Determine the [x, y] coordinate at the center of the cell enclosing the given text.  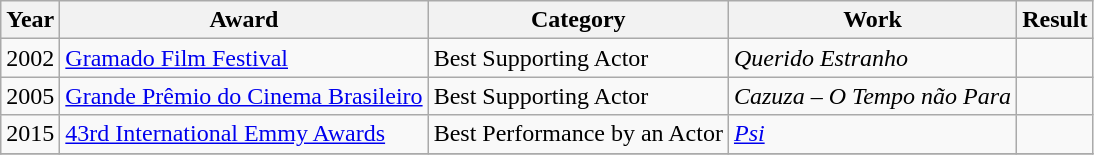
Award [244, 20]
Best Performance by an Actor [578, 134]
2002 [30, 58]
Querido Estranho [872, 58]
43rd International Emmy Awards [244, 134]
Work [872, 20]
Year [30, 20]
2005 [30, 96]
Category [578, 20]
2015 [30, 134]
Cazuza – O Tempo não Para [872, 96]
Psi [872, 134]
Gramado Film Festival [244, 58]
Grande Prêmio do Cinema Brasileiro [244, 96]
Result [1055, 20]
